Output the (x, y) coordinate of the center of the cell containing the given text.  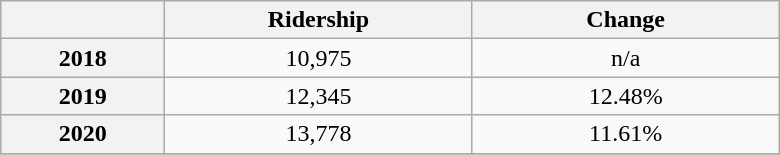
Change (626, 20)
12.48% (626, 96)
2020 (83, 134)
2019 (83, 96)
13,778 (318, 134)
11.61% (626, 134)
n/a (626, 58)
2018 (83, 58)
Ridership (318, 20)
12,345 (318, 96)
10,975 (318, 58)
